Provide the [x, y] coordinate of the cell's center where the given text is located.  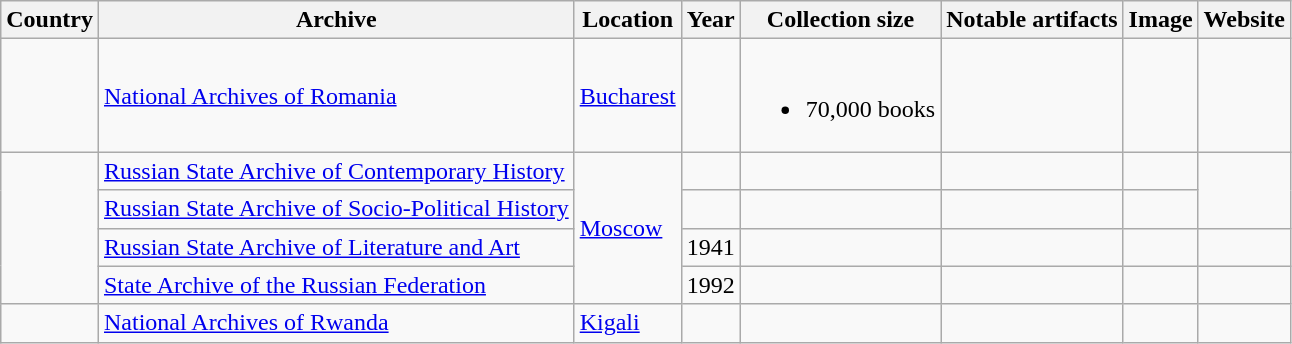
Russian State Archive of Contemporary History [336, 171]
Archive [336, 20]
Location [628, 20]
Website [1244, 20]
1941 [710, 247]
Image [1160, 20]
State Archive of the Russian Federation [336, 285]
70,000 books [840, 96]
Russian State Archive of Literature and Art [336, 247]
National Archives of Rwanda [336, 323]
Year [710, 20]
Notable artifacts [1032, 20]
Collection size [840, 20]
Bucharest [628, 96]
Kigali [628, 323]
Russian State Archive of Socio-Political History [336, 209]
Country [50, 20]
National Archives of Romania [336, 96]
1992 [710, 285]
Moscow [628, 228]
